From the cell containing the given text, extract its center point as [X, Y] coordinate. 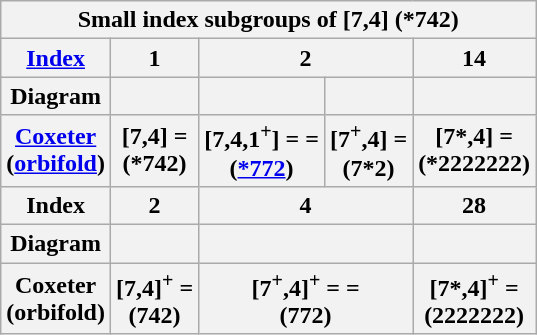
[7+,4] = (7*2) [368, 151]
[7,4,1+] = = (*772) [262, 151]
[7*,4] = (*2222222) [474, 151]
[7+,4]+ = = (772) [306, 299]
1 [154, 58]
14 [474, 58]
[7*,4]+ = (2222222) [474, 299]
28 [474, 205]
[7,4] = (*742) [154, 151]
Small index subgroups of [7,4] (*742) [268, 20]
4 [306, 205]
[7,4]+ = (742) [154, 299]
